Search for the cell housing the specified text and yield its [x, y] center coordinate. 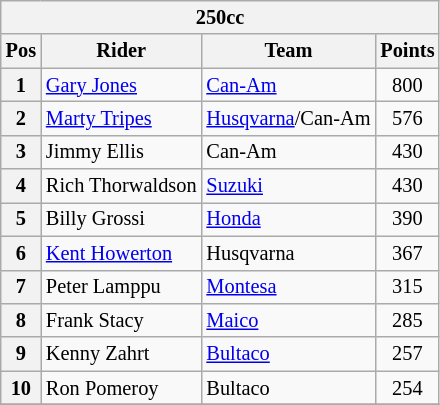
10 [21, 388]
1 [21, 85]
Billy Grossi [121, 219]
257 [407, 354]
Marty Tripes [121, 118]
6 [21, 253]
Kent Howerton [121, 253]
Team [288, 51]
Gary Jones [121, 85]
Suzuki [288, 186]
Frank Stacy [121, 320]
367 [407, 253]
Maico [288, 320]
Kenny Zahrt [121, 354]
Husqvarna [288, 253]
576 [407, 118]
5 [21, 219]
Ron Pomeroy [121, 388]
Rider [121, 51]
Jimmy Ellis [121, 152]
9 [21, 354]
Points [407, 51]
800 [407, 85]
Pos [21, 51]
Peter Lamppu [121, 287]
Montesa [288, 287]
3 [21, 152]
254 [407, 388]
Rich Thorwaldson [121, 186]
8 [21, 320]
Honda [288, 219]
250cc [220, 17]
285 [407, 320]
7 [21, 287]
2 [21, 118]
Husqvarna/Can-Am [288, 118]
315 [407, 287]
4 [21, 186]
390 [407, 219]
